Locate the cell with the specified text and output its [X, Y] center coordinate. 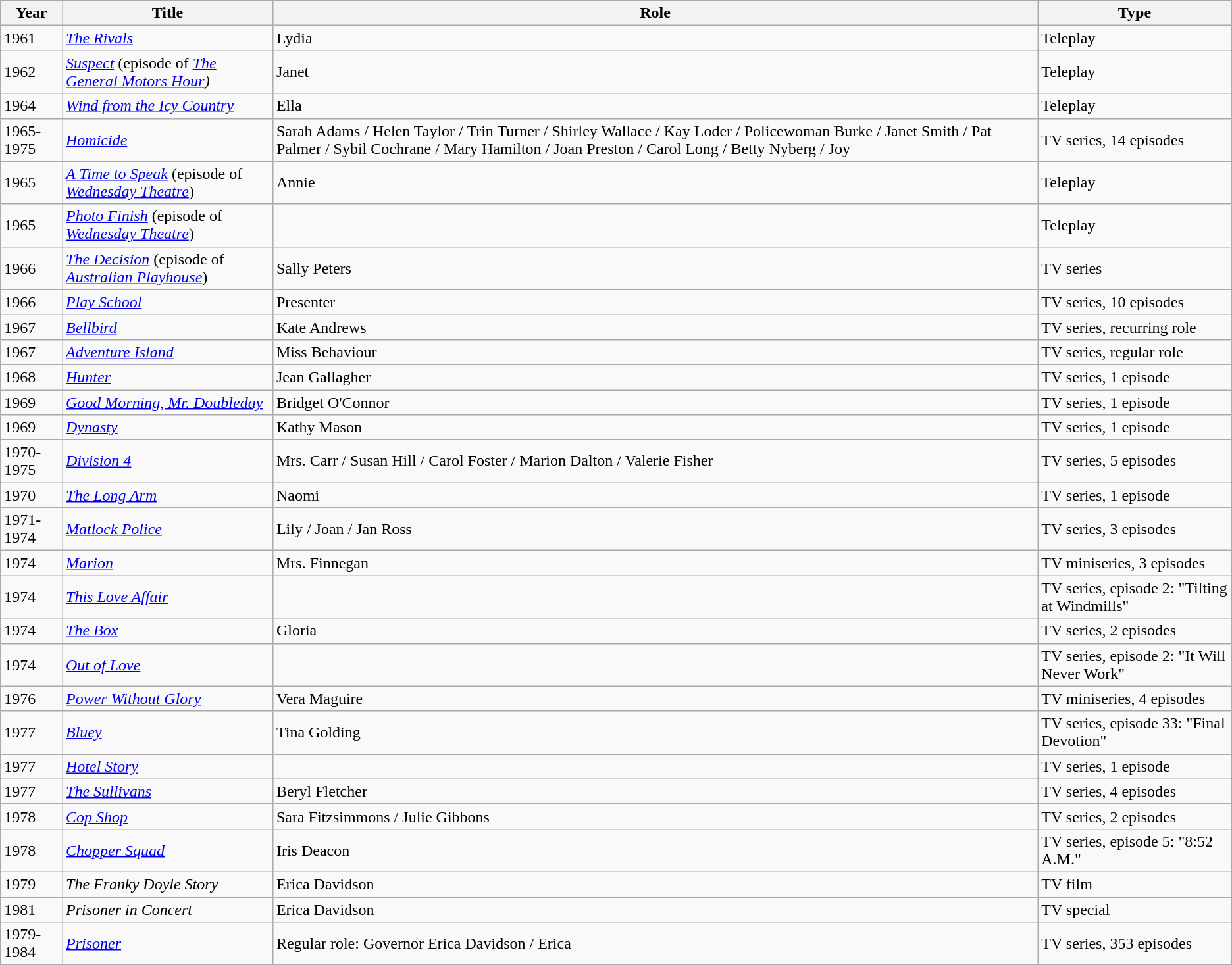
Suspect (episode of The General Motors Hour) [167, 72]
TV miniseries, 3 episodes [1135, 563]
Year [32, 13]
1961 [32, 38]
Kate Andrews [655, 327]
TV series, 4 episodes [1135, 791]
Homicide [167, 139]
Hotel Story [167, 766]
Mrs. Finnegan [655, 563]
The Box [167, 631]
1979 [32, 884]
1981 [32, 910]
Title [167, 13]
Janet [655, 72]
Power Without Glory [167, 699]
1976 [32, 699]
Division 4 [167, 462]
1970-1975 [32, 462]
Good Morning, Mr. Doubleday [167, 402]
Beryl Fletcher [655, 791]
Ella [655, 106]
Gloria [655, 631]
Tina Golding [655, 733]
This Love Affair [167, 597]
Lydia [655, 38]
1970 [32, 495]
The Rivals [167, 38]
1962 [32, 72]
Sara Fitzsimmons / Julie Gibbons [655, 816]
Bluey [167, 733]
Sally Peters [655, 268]
TV series, episode 33: "Final Devotion" [1135, 733]
Presenter [655, 302]
Bridget O'Connor [655, 402]
TV series, regular role [1135, 352]
TV series [1135, 268]
Iris Deacon [655, 850]
Vera Maguire [655, 699]
Mrs. Carr / Susan Hill / Carol Foster / Marion Dalton / Valerie Fisher [655, 462]
Chopper Squad [167, 850]
Dynasty [167, 428]
Hunter [167, 377]
TV special [1135, 910]
Adventure Island [167, 352]
Marion [167, 563]
1979-1984 [32, 943]
Kathy Mason [655, 428]
A Time to Speak (episode of Wednesday Theatre) [167, 183]
Cop Shop [167, 816]
Miss Behaviour [655, 352]
TV series, episode 2: "Tilting at Windmills" [1135, 597]
Wind from the Icy Country [167, 106]
Type [1135, 13]
Out of Love [167, 664]
Play School [167, 302]
Bellbird [167, 327]
The Franky Doyle Story [167, 884]
Role [655, 13]
TV film [1135, 884]
Matlock Police [167, 529]
1971-1974 [32, 529]
Photo Finish (episode of Wednesday Theatre) [167, 225]
Jean Gallagher [655, 377]
1968 [32, 377]
Annie [655, 183]
Regular role: Governor Erica Davidson / Erica [655, 943]
TV series, 5 episodes [1135, 462]
The Long Arm [167, 495]
TV miniseries, 4 episodes [1135, 699]
TV series, recurring role [1135, 327]
Prisoner [167, 943]
1965-1975 [32, 139]
The Sullivans [167, 791]
TV series, 353 episodes [1135, 943]
TV series, episode 2: "It Will Never Work" [1135, 664]
TV series, 3 episodes [1135, 529]
TV series, episode 5: "8:52 A.M." [1135, 850]
The Decision (episode of Australian Playhouse) [167, 268]
Naomi [655, 495]
Prisoner in Concert [167, 910]
TV series, 10 episodes [1135, 302]
TV series, 14 episodes [1135, 139]
1964 [32, 106]
Lily / Joan / Jan Ross [655, 529]
